Return [x, y] of the center of cell containing provided text 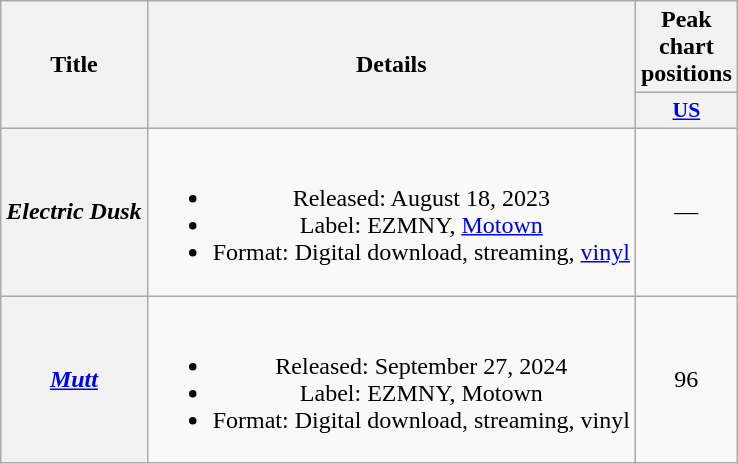
— [686, 212]
Peak chart positions [686, 47]
Mutt [74, 380]
US [686, 111]
Details [391, 65]
Title [74, 65]
Electric Dusk [74, 212]
Released: September 27, 2024Label: EZMNY, MotownFormat: Digital download, streaming, vinyl [391, 380]
96 [686, 380]
Released: August 18, 2023Label: EZMNY, MotownFormat: Digital download, streaming, vinyl [391, 212]
